Output the [x, y] coordinate of the center of the cell containing the given text.  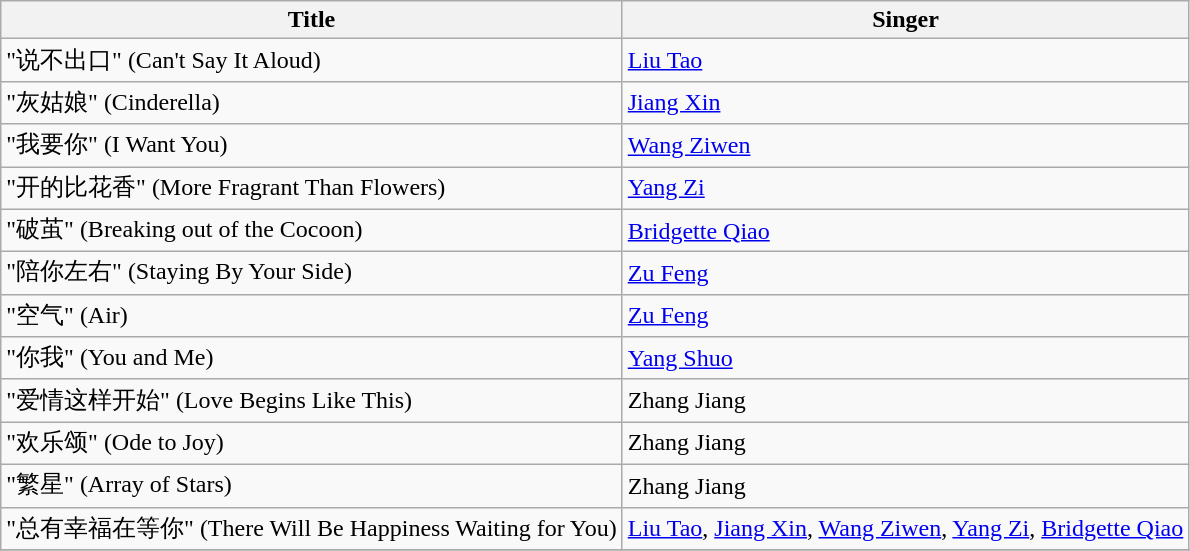
"繁星" (Array of Stars) [312, 486]
"你我" (You and Me) [312, 358]
"陪你左右" (Staying By Your Side) [312, 274]
"空气" (Air) [312, 316]
"总有幸福在等你" (There Will Be Happiness Waiting for You) [312, 528]
Yang Shuo [906, 358]
Liu Tao [906, 60]
Wang Ziwen [906, 146]
Liu Tao, Jiang Xin, Wang Ziwen, Yang Zi, Bridgette Qiao [906, 528]
"说不出口" (Can't Say It Aloud) [312, 60]
"开的比花香" (More Fragrant Than Flowers) [312, 188]
"我要你" (I Want You) [312, 146]
"爱情这样开始" (Love Begins Like This) [312, 400]
Title [312, 20]
Singer [906, 20]
Yang Zi [906, 188]
Bridgette Qiao [906, 230]
Jiang Xin [906, 102]
"灰姑娘" (Cinderella) [312, 102]
"欢乐颂" (Ode to Joy) [312, 444]
"破茧" (Breaking out of the Cocoon) [312, 230]
